Search for the cell housing the specified text and yield its [x, y] center coordinate. 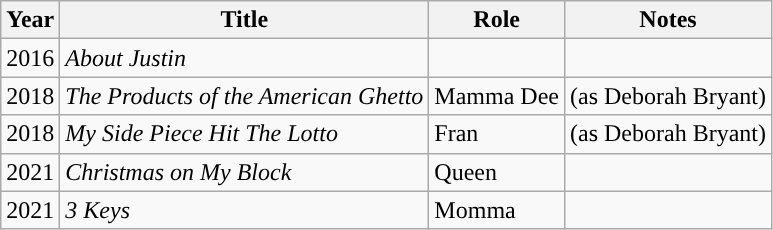
2016 [30, 58]
About Justin [244, 58]
The Products of the American Ghetto [244, 96]
Queen [497, 172]
Role [497, 20]
Title [244, 20]
Year [30, 20]
Christmas on My Block [244, 172]
Momma [497, 210]
3 Keys [244, 210]
Mamma Dee [497, 96]
Fran [497, 134]
Notes [668, 20]
My Side Piece Hit The Lotto [244, 134]
